Pinpoint the cell where the given text exists, returning its [x, y] midpoint coordinate. 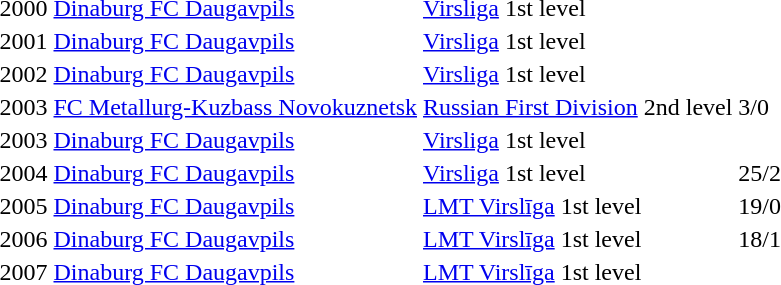
FC Metallurg-Kuzbass Novokuznetsk [236, 107]
Russian First Division 2nd level [578, 107]
